Locate the cell with the specified text and output its [x, y] center coordinate. 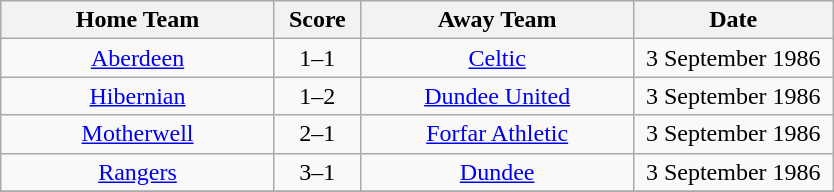
Home Team [138, 20]
1–2 [317, 96]
Rangers [138, 172]
Celtic [497, 58]
Dundee [497, 172]
Score [317, 20]
3–1 [317, 172]
Forfar Athletic [497, 134]
Date [734, 20]
Dundee United [497, 96]
1–1 [317, 58]
Motherwell [138, 134]
Hibernian [138, 96]
2–1 [317, 134]
Away Team [497, 20]
Aberdeen [138, 58]
